Provide the (x, y) coordinate of the cell's center where the given text is located.  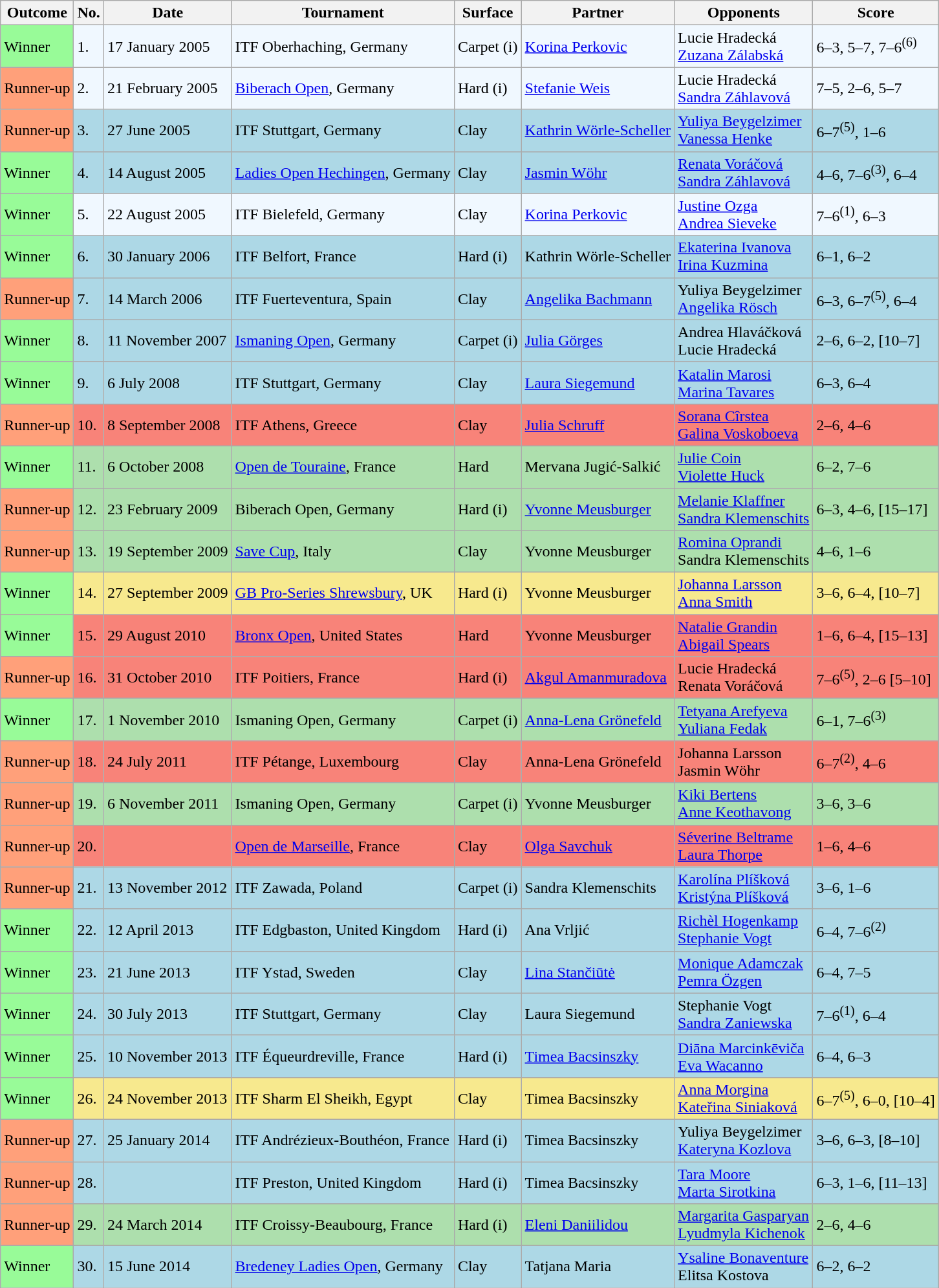
Ana Vrljić (598, 930)
Olga Savchuk (598, 846)
Akgul Amanmuradova (598, 678)
4–6, 1–6 (876, 551)
ITF Athens, Greece (343, 424)
Tatjana Maria (598, 1267)
13 November 2012 (167, 888)
8 September 2008 (167, 424)
Score (876, 13)
4–6, 7–6(3), 6–4 (876, 172)
27 June 2005 (167, 131)
ITF Pétange, Luxembourg (343, 762)
30 January 2006 (167, 256)
No. (89, 13)
Johanna Larsson Jasmin Wöhr (744, 762)
Lina Stančiūtė (598, 972)
Eleni Daniilidou (598, 1225)
30. (89, 1267)
24 July 2011 (167, 762)
10 November 2013 (167, 1056)
24 March 2014 (167, 1225)
1 November 2010 (167, 719)
15. (89, 635)
ITF Edgbaston, United Kingdom (343, 930)
Sandra Klemenschits (598, 888)
Outcome (38, 13)
Karolína Plíšková Kristýna Plíšková (744, 888)
Richèl Hogenkamp Stephanie Vogt (744, 930)
2. (89, 88)
Johanna Larsson Anna Smith (744, 594)
Lucie Hradecká Renata Voráčová (744, 678)
18. (89, 762)
29 August 2010 (167, 635)
Partner (598, 13)
29. (89, 1225)
15 June 2014 (167, 1267)
6–7(5), 6–0, [10–4] (876, 1098)
Ladies Open Hechingen, Germany (343, 172)
ITF Preston, United Kingdom (343, 1183)
17. (89, 719)
Tetyana Arefyeva Yuliana Fedak (744, 719)
Kiki Bertens Anne Keothavong (744, 803)
ITF Zawada, Poland (343, 888)
28. (89, 1183)
6–7(5), 1–6 (876, 131)
ITF Belfort, France (343, 256)
6 October 2008 (167, 467)
24. (89, 1014)
Ekaterina Ivanova Irina Kuzmina (744, 256)
3–6, 3–6 (876, 803)
Melanie Klaffner Sandra Klemenschits (744, 508)
24 November 2013 (167, 1098)
Yuliya Beygelzimer Angelika Rösch (744, 299)
12 April 2013 (167, 930)
Date (167, 13)
6–1, 6–2 (876, 256)
20. (89, 846)
ITF Oberhaching, Germany (343, 47)
Margarita Gasparyan Lyudmyla Kichenok (744, 1225)
Bredeney Ladies Open, Germany (343, 1267)
6–3, 4–6, [15–17] (876, 508)
21 February 2005 (167, 88)
ITF Ystad, Sweden (343, 972)
6–3, 6–7(5), 6–4 (876, 299)
Mervana Jugić-Salkić (598, 467)
Stephanie Vogt Sandra Zaniewska (744, 1014)
2–6, 6–2, [10–7] (876, 340)
Julia Görges (598, 340)
11 November 2007 (167, 340)
13. (89, 551)
12. (89, 508)
22. (89, 930)
6–2, 6–2 (876, 1267)
5. (89, 215)
Surface (488, 13)
21 June 2013 (167, 972)
9. (89, 383)
Natalie Grandin Abigail Spears (744, 635)
19 September 2009 (167, 551)
6–1, 7–6(3) (876, 719)
6–4, 7–5 (876, 972)
ITF Bielefeld, Germany (343, 215)
Open de Marseille, France (343, 846)
7–6(1), 6–3 (876, 215)
8. (89, 340)
Monique Adamczak Pemra Özgen (744, 972)
ITF Sharm El Sheikh, Egypt (343, 1098)
Ysaline Bonaventure Elitsa Kostova (744, 1267)
ITF Équeurdreville, France (343, 1056)
23 February 2009 (167, 508)
21. (89, 888)
6–2, 7–6 (876, 467)
Katalin Marosi Marina Tavares (744, 383)
Lucie Hradecká Sandra Záhlavová (744, 88)
6 November 2011 (167, 803)
6–3, 1–6, [11–13] (876, 1183)
Julie Coin Violette Huck (744, 467)
Stefanie Weis (598, 88)
Anna Morgina Kateřina Siniaková (744, 1098)
1–6, 4–6 (876, 846)
Lucie Hradecká Zuzana Zálabská (744, 47)
1–6, 6–4, [15–13] (876, 635)
6–3, 6–4 (876, 383)
6–7(2), 4–6 (876, 762)
3. (89, 131)
22 August 2005 (167, 215)
ITF Croissy-Beaubourg, France (343, 1225)
Justine Ozga Andrea Sieveke (744, 215)
ITF Fuerteventura, Spain (343, 299)
10. (89, 424)
Renata Voráčová Sandra Záhlavová (744, 172)
Jasmin Wöhr (598, 172)
14 March 2006 (167, 299)
Séverine Beltrame Laura Thorpe (744, 846)
7–6(5), 2–6 [5–10] (876, 678)
27 September 2009 (167, 594)
3–6, 6–3, [8–10] (876, 1140)
Bronx Open, United States (343, 635)
11. (89, 467)
ITF Poitiers, France (343, 678)
6–4, 7–6(2) (876, 930)
7. (89, 299)
6–3, 5–7, 7–6(6) (876, 47)
27. (89, 1140)
4. (89, 172)
3–6, 6–4, [10–7] (876, 594)
6. (89, 256)
Opponents (744, 13)
6–4, 6–3 (876, 1056)
Julia Schruff (598, 424)
Sorana Cîrstea Galina Voskoboeva (744, 424)
30 July 2013 (167, 1014)
Yuliya Beygelzimer Vanessa Henke (744, 131)
6 July 2008 (167, 383)
14 August 2005 (167, 172)
17 January 2005 (167, 47)
23. (89, 972)
Tournament (343, 13)
Yuliya Beygelzimer Kateryna Kozlova (744, 1140)
Diāna Marcinkēviča Eva Wacanno (744, 1056)
16. (89, 678)
Save Cup, Italy (343, 551)
Tara Moore Marta Sirotkina (744, 1183)
26. (89, 1098)
31 October 2010 (167, 678)
3–6, 1–6 (876, 888)
1. (89, 47)
7–5, 2–6, 5–7 (876, 88)
ITF Andrézieux-Bouthéon, France (343, 1140)
Open de Touraine, France (343, 467)
Romina Oprandi Sandra Klemenschits (744, 551)
Andrea Hlaváčková Lucie Hradecká (744, 340)
7–6(1), 6–4 (876, 1014)
25 January 2014 (167, 1140)
Angelika Bachmann (598, 299)
25. (89, 1056)
GB Pro-Series Shrewsbury, UK (343, 594)
14. (89, 594)
19. (89, 803)
